Search for the cell housing the specified text and yield its [x, y] center coordinate. 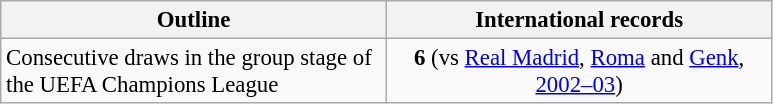
Consecutive draws in the group stage of the UEFA Champions League [194, 72]
6 (vs Real Madrid, Roma and Genk, 2002–03) [579, 72]
Outline [194, 20]
International records [579, 20]
